From the cell containing the given text, extract its center point as [x, y] coordinate. 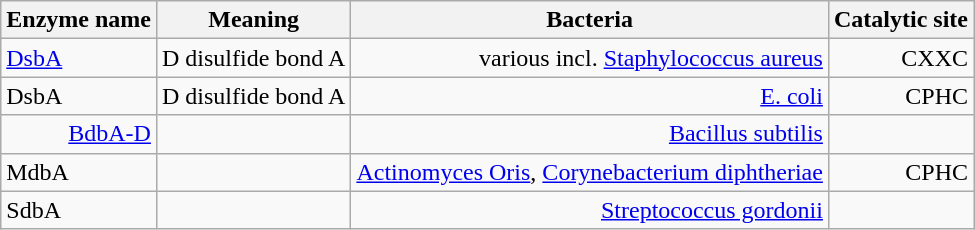
BdbA-D [79, 134]
SdbA [79, 210]
Bacillus subtilis [590, 134]
various incl. Staphylococcus aureus [590, 58]
MdbA [79, 172]
Enzyme name [79, 20]
CXXC [900, 58]
Actinomyces Oris, Corynebacterium diphtheriae [590, 172]
Bacteria [590, 20]
Meaning [253, 20]
Streptococcus gordonii [590, 210]
Catalytic site [900, 20]
E. coli [590, 96]
